Extract the (x, y) coordinate from the center of the cell holding the provided text.  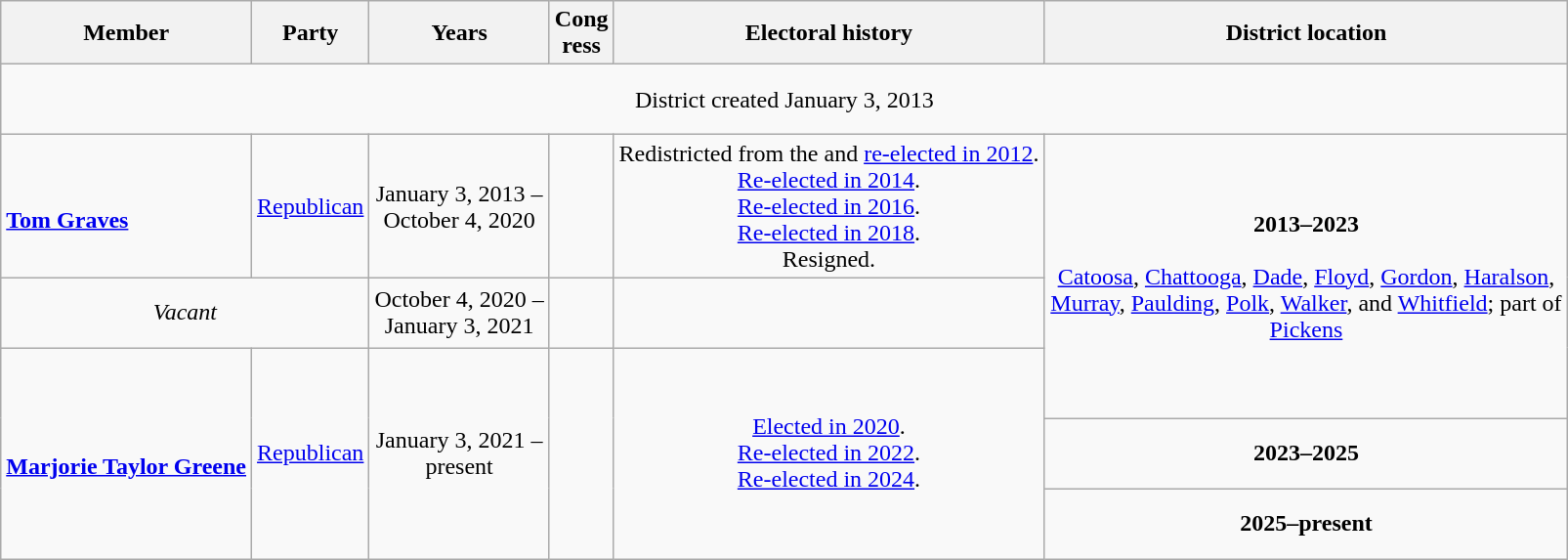
January 3, 2013 –October 4, 2020 (459, 206)
2025–present (1306, 524)
Marjorie Taylor Greene (127, 453)
Member (127, 33)
Vacant (186, 313)
2013–2023Catoosa, Chattooga, Dade, Floyd, Gordon, Haralson, Murray, Paulding, Polk, Walker, and Whitfield; part of Pickens (1306, 277)
Years (459, 33)
District location (1306, 33)
2023–2025 (1306, 453)
Party (311, 33)
Tom Graves (127, 206)
Elected in 2020.Re-elected in 2022. Re-elected in 2024. (828, 453)
October 4, 2020 –January 3, 2021 (459, 313)
Redistricted from the and re-elected in 2012.Re-elected in 2014.Re-elected in 2016.Re-elected in 2018.Resigned. (828, 206)
Electoral history (828, 33)
January 3, 2021 –present (459, 453)
District created January 3, 2013 (784, 100)
Congress (581, 33)
